Identify which cell holds the provided text, then report its [x, y] central coordinate. 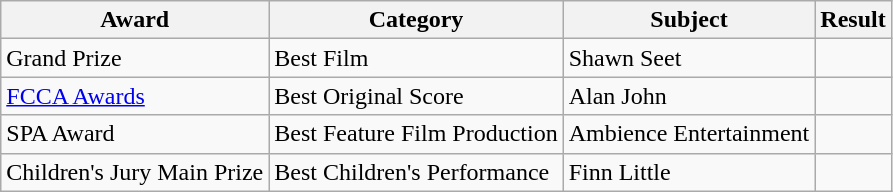
Best Film [416, 58]
FCCA Awards [135, 96]
Alan John [689, 96]
Shawn Seet [689, 58]
Subject [689, 20]
Result [853, 20]
Finn Little [689, 172]
Best Feature Film Production [416, 134]
Award [135, 20]
Ambience Entertainment [689, 134]
Grand Prize [135, 58]
Children's Jury Main Prize [135, 172]
Best Children's Performance [416, 172]
Category [416, 20]
Best Original Score [416, 96]
SPA Award [135, 134]
